Determine the [x, y] coordinate at the center of the cell enclosing the given text.  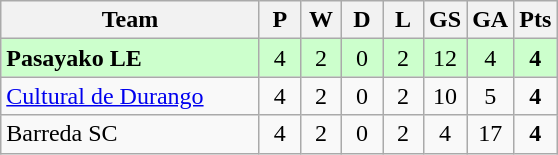
Cultural de Durango [130, 96]
17 [490, 134]
10 [446, 96]
12 [446, 58]
GS [446, 20]
D [362, 20]
5 [490, 96]
L [402, 20]
P [280, 20]
Pts [536, 20]
Pasayako LE [130, 58]
GA [490, 20]
Team [130, 20]
W [320, 20]
Barreda SC [130, 134]
